Find where the given text appears and provide that cell's center as [X, Y] coordinate. 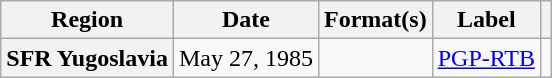
Region [88, 20]
Label [486, 20]
Format(s) [375, 20]
Date [246, 20]
May 27, 1985 [246, 58]
SFR Yugoslavia [88, 58]
PGP-RTB [486, 58]
